Determine the [X, Y] coordinate at the center of the cell enclosing the given text.  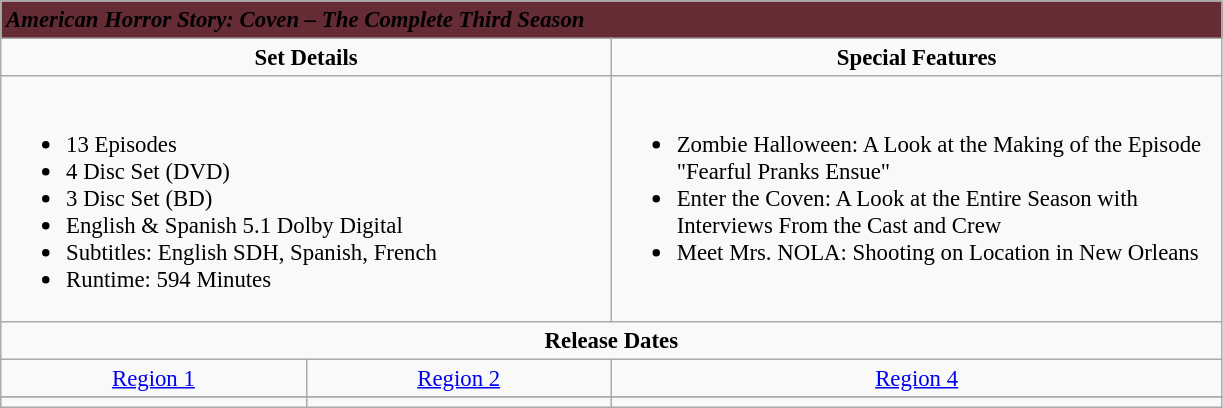
Region 2 [458, 378]
Region 1 [154, 378]
Region 4 [916, 378]
Set Details [306, 58]
Special Features [916, 58]
13 Episodes4 Disc Set (DVD)3 Disc Set (BD)English & Spanish 5.1 Dolby DigitalSubtitles: English SDH, Spanish, FrenchRuntime: 594 Minutes [306, 198]
Release Dates [612, 340]
American Horror Story: Coven – The Complete Third Season [612, 20]
